Provide the [X, Y] coordinate of the cell's center where the given text is located.  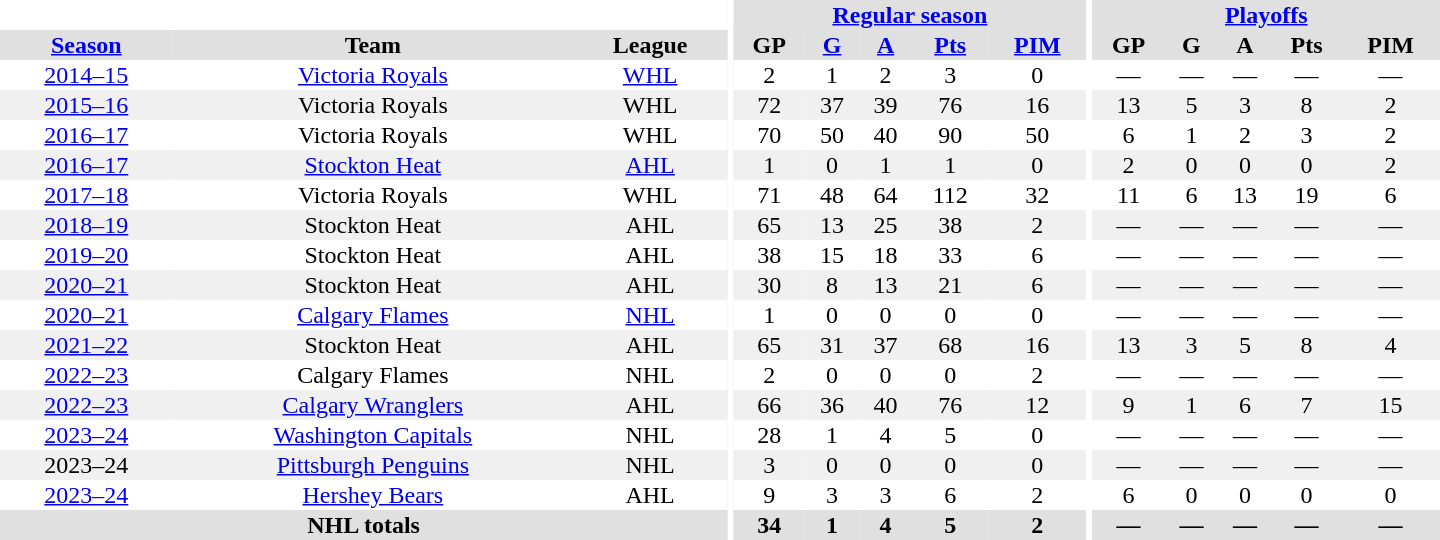
25 [886, 225]
Hershey Bears [373, 495]
48 [832, 195]
Season [86, 45]
70 [769, 135]
7 [1306, 405]
32 [1038, 195]
18 [886, 255]
31 [832, 345]
28 [769, 435]
Team [373, 45]
33 [950, 255]
71 [769, 195]
League [650, 45]
Pittsburgh Penguins [373, 465]
90 [950, 135]
2015–16 [86, 105]
Regular season [910, 15]
2018–19 [86, 225]
112 [950, 195]
Calgary Wranglers [373, 405]
NHL totals [364, 525]
12 [1038, 405]
2017–18 [86, 195]
72 [769, 105]
34 [769, 525]
Washington Capitals [373, 435]
68 [950, 345]
2014–15 [86, 75]
36 [832, 405]
2019–20 [86, 255]
Playoffs [1266, 15]
64 [886, 195]
19 [1306, 195]
66 [769, 405]
2021–22 [86, 345]
39 [886, 105]
21 [950, 285]
30 [769, 285]
11 [1129, 195]
